Locate the cell with the specified text and output its [X, Y] center coordinate. 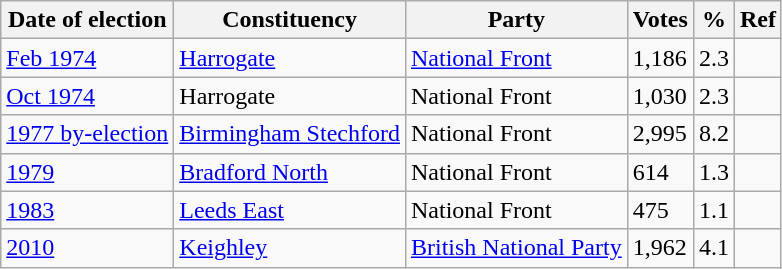
1983 [88, 210]
Oct 1974 [88, 96]
2,995 [660, 134]
1,962 [660, 248]
Bradford North [290, 172]
Party [516, 20]
1,186 [660, 58]
British National Party [516, 248]
8.2 [714, 134]
1977 by-election [88, 134]
1979 [88, 172]
Votes [660, 20]
Feb 1974 [88, 58]
1.1 [714, 210]
614 [660, 172]
Keighley [290, 248]
Leeds East [290, 210]
Date of election [88, 20]
4.1 [714, 248]
% [714, 20]
Constituency [290, 20]
2010 [88, 248]
475 [660, 210]
Birmingham Stechford [290, 134]
1.3 [714, 172]
Ref [758, 20]
1,030 [660, 96]
